Scan for the cell matching the given text and deliver its [X, Y] coordinate at center. 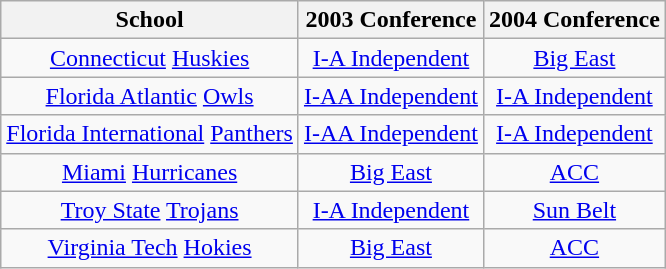
Miami Hurricanes [150, 172]
Florida Atlantic Owls [150, 96]
2004 Conference [574, 20]
2003 Conference [390, 20]
School [150, 20]
Florida International Panthers [150, 134]
Connecticut Huskies [150, 58]
Troy State Trojans [150, 210]
Virginia Tech Hokies [150, 248]
Sun Belt [574, 210]
